From the cell containing the given text, extract its center point as [x, y] coordinate. 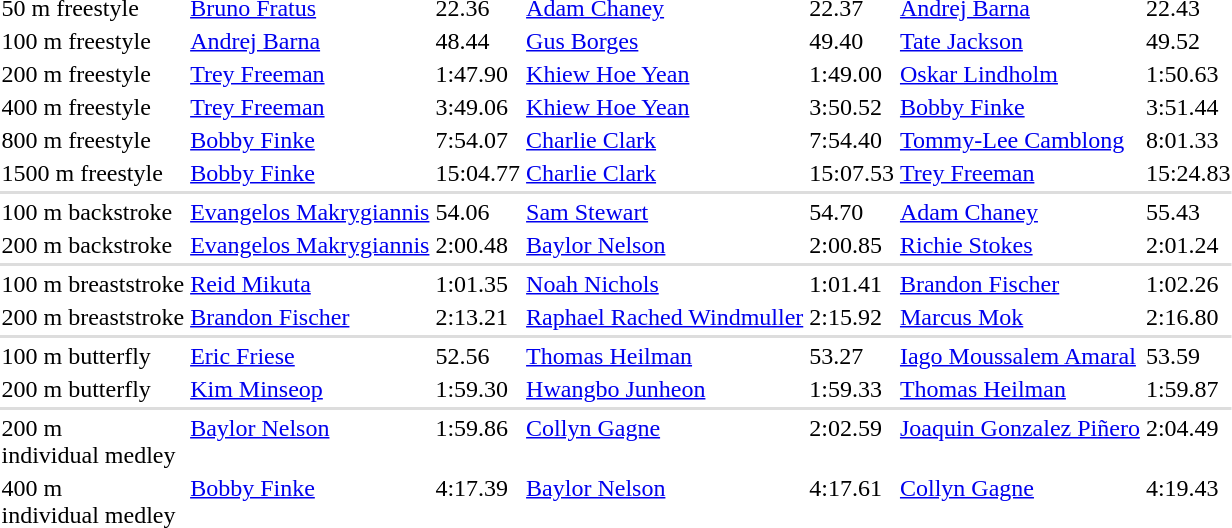
200 m breaststroke [93, 317]
1:01.41 [852, 284]
1:02.26 [1188, 284]
3:50.52 [852, 107]
2:04.49 [1188, 442]
2:02.59 [852, 442]
1500 m freestyle [93, 173]
3:49.06 [478, 107]
200 mindividual medley [93, 442]
49.52 [1188, 41]
Tate Jackson [1020, 41]
1:59.87 [1188, 389]
Andrej Barna [310, 41]
Iago Moussalem Amaral [1020, 356]
100 m backstroke [93, 212]
2:16.80 [1188, 317]
1:50.63 [1188, 74]
2:00.48 [478, 245]
Reid Mikuta [310, 284]
Marcus Mok [1020, 317]
Hwangbo Junheon [665, 389]
53.27 [852, 356]
100 m butterfly [93, 356]
Raphael Rached Windmuller [665, 317]
2:01.24 [1188, 245]
2:00.85 [852, 245]
1:49.00 [852, 74]
53.59 [1188, 356]
8:01.33 [1188, 140]
Kim Minseop [310, 389]
1:01.35 [478, 284]
200 m butterfly [93, 389]
400 m freestyle [93, 107]
Collyn Gagne [665, 442]
1:59.30 [478, 389]
15:04.77 [478, 173]
52.56 [478, 356]
Noah Nichols [665, 284]
2:13.21 [478, 317]
Adam Chaney [1020, 212]
15:07.53 [852, 173]
Oskar Lindholm [1020, 74]
1:59.86 [478, 442]
54.06 [478, 212]
Richie Stokes [1020, 245]
3:51.44 [1188, 107]
Tommy-Lee Camblong [1020, 140]
48.44 [478, 41]
100 m freestyle [93, 41]
Sam Stewart [665, 212]
Gus Borges [665, 41]
55.43 [1188, 212]
7:54.07 [478, 140]
7:54.40 [852, 140]
15:24.83 [1188, 173]
54.70 [852, 212]
Joaquin Gonzalez Piñero [1020, 442]
2:15.92 [852, 317]
49.40 [852, 41]
Eric Friese [310, 356]
800 m freestyle [93, 140]
200 m freestyle [93, 74]
1:47.90 [478, 74]
100 m breaststroke [93, 284]
1:59.33 [852, 389]
200 m backstroke [93, 245]
